Find where the given text appears and provide that cell's center as (x, y) coordinate. 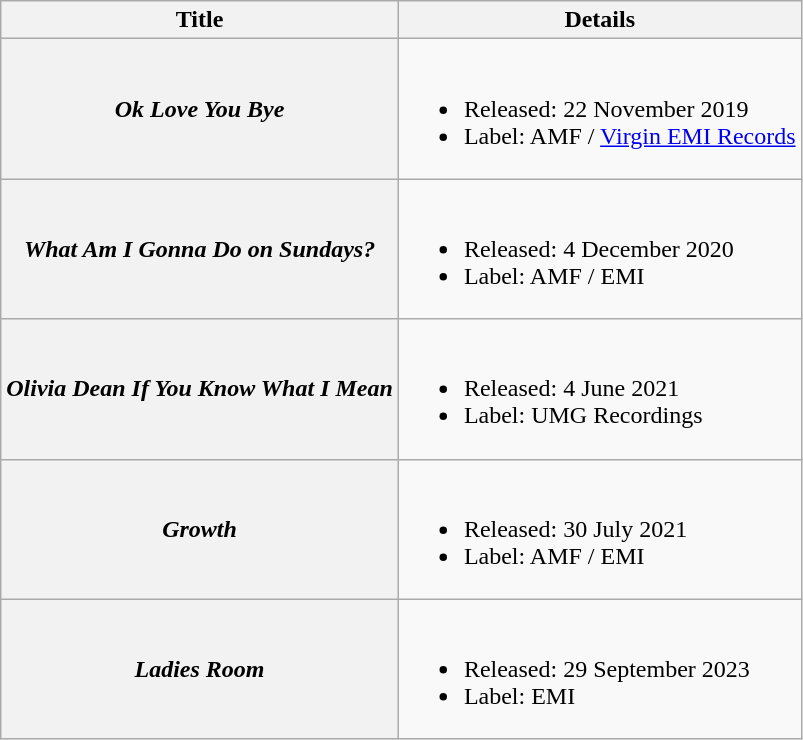
Released: 22 November 2019Label: AMF / Virgin EMI Records (600, 109)
Released: 29 September 2023Label: EMI (600, 669)
Details (600, 20)
Ladies Room (200, 669)
Olivia Dean If You Know What I Mean (200, 389)
Released: 4 June 2021Label: UMG Recordings (600, 389)
What Am I Gonna Do on Sundays? (200, 249)
Released: 4 December 2020Label: AMF / EMI (600, 249)
Ok Love You Bye (200, 109)
Title (200, 20)
Growth (200, 529)
Released: 30 July 2021Label: AMF / EMI (600, 529)
